Return the [X, Y] coordinate for the center point of the cell that contains the specified text.  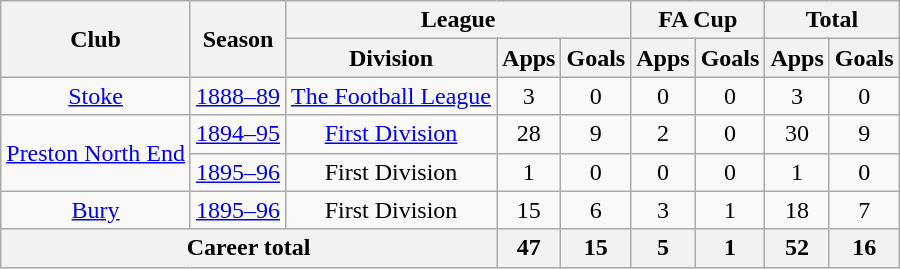
League [458, 20]
1894–95 [238, 134]
16 [864, 248]
FA Cup [698, 20]
7 [864, 210]
Total [832, 20]
Career total [249, 248]
The Football League [392, 96]
2 [663, 134]
28 [529, 134]
47 [529, 248]
Division [392, 58]
Bury [96, 210]
18 [797, 210]
52 [797, 248]
30 [797, 134]
5 [663, 248]
Club [96, 39]
1888–89 [238, 96]
Season [238, 39]
6 [596, 210]
Stoke [96, 96]
Preston North End [96, 153]
